Scan for the cell matching the given text and deliver its (x, y) coordinate at center. 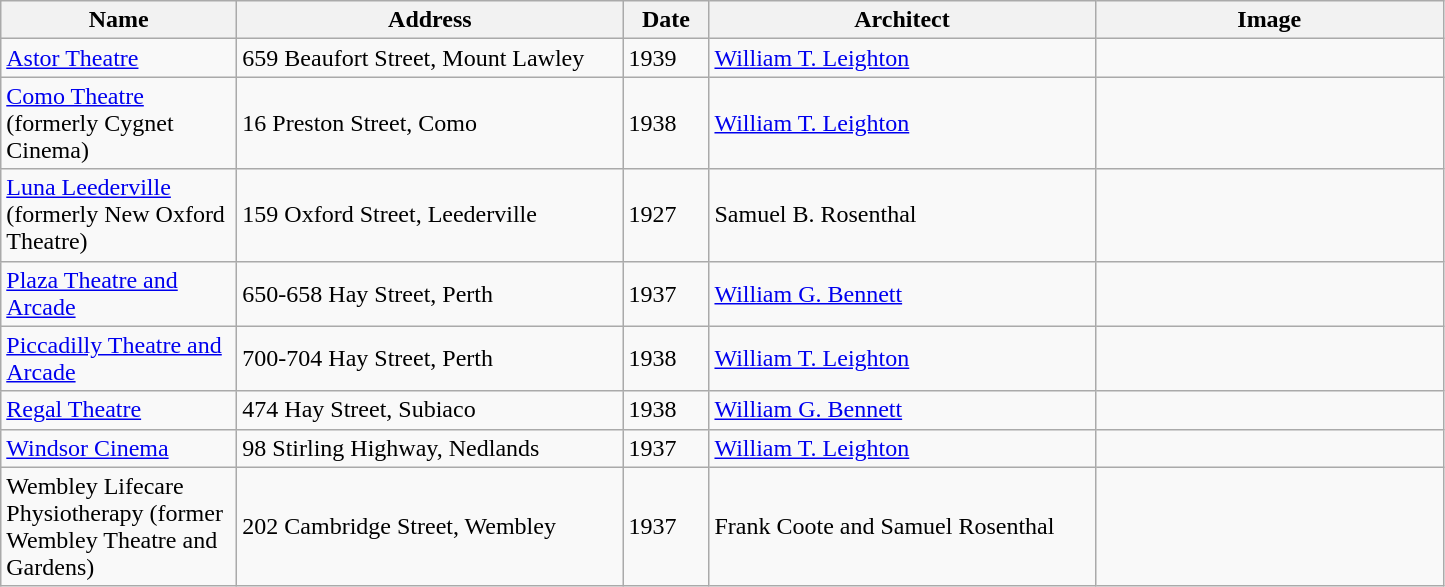
Samuel B. Rosenthal (902, 215)
700-704 Hay Street, Perth (430, 358)
1939 (666, 58)
Frank Coote and Samuel Rosenthal (902, 526)
16 Preston Street, Como (430, 123)
Luna Leederville (formerly New Oxford Theatre) (119, 215)
Name (119, 20)
Architect (902, 20)
Date (666, 20)
Plaza Theatre and Arcade (119, 294)
Astor Theatre (119, 58)
Address (430, 20)
1927 (666, 215)
202 Cambridge Street, Wembley (430, 526)
Como Theatre (formerly Cygnet Cinema) (119, 123)
474 Hay Street, Subiaco (430, 410)
Image (1270, 20)
Piccadilly Theatre and Arcade (119, 358)
Wembley Lifecare Physiotherapy (former Wembley Theatre and Gardens) (119, 526)
650-658 Hay Street, Perth (430, 294)
Windsor Cinema (119, 448)
98 Stirling Highway, Nedlands (430, 448)
659 Beaufort Street, Mount Lawley (430, 58)
159 Oxford Street, Leederville (430, 215)
Regal Theatre (119, 410)
